For the text-containing cell, return its midpoint in (x, y) coordinate format. 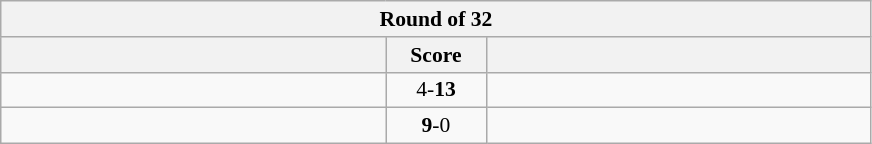
9-0 (436, 126)
Round of 32 (436, 19)
Score (436, 55)
4-13 (436, 90)
